Locate the cell with the specified text and output its [x, y] center coordinate. 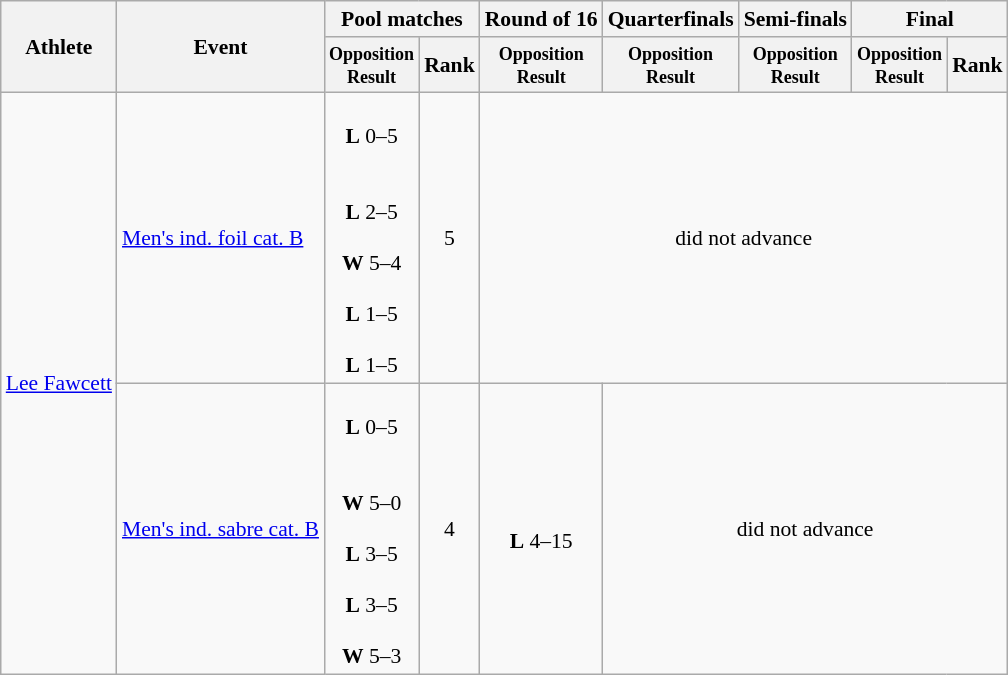
Athlete [59, 47]
L 0–5 L 2–5 W 5–4 L 1–5 L 1–5 [372, 238]
Semi-finals [796, 19]
Event [220, 47]
Quarterfinals [671, 19]
Round of 16 [542, 19]
4 [450, 530]
Men's ind. foil cat. B [220, 238]
L 4–15 [542, 530]
5 [450, 238]
Men's ind. sabre cat. B [220, 530]
Lee Fawcett [59, 384]
L 0–5W 5–0 L 3–5 L 3–5 W 5–3 [372, 530]
Pool matches [402, 19]
Final [930, 19]
